Locate the cell with the specified text and output its [X, Y] center coordinate. 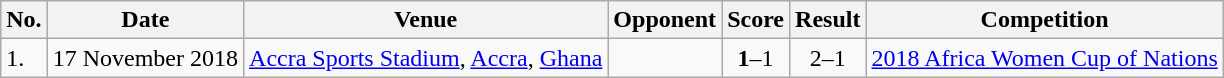
1. [24, 58]
17 November 2018 [145, 58]
Score [756, 20]
2–1 [828, 58]
1–1 [756, 58]
No. [24, 20]
Result [828, 20]
Date [145, 20]
Opponent [665, 20]
Venue [426, 20]
Competition [1044, 20]
2018 Africa Women Cup of Nations [1044, 58]
Accra Sports Stadium, Accra, Ghana [426, 58]
